Identify which cell holds the provided text, then report its (X, Y) central coordinate. 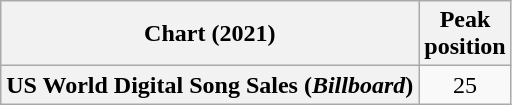
25 (465, 85)
Peakposition (465, 34)
US World Digital Song Sales (Billboard) (210, 85)
Chart (2021) (210, 34)
